Capture the cell that displays the provided text and extract its (X, Y) central coordinate. 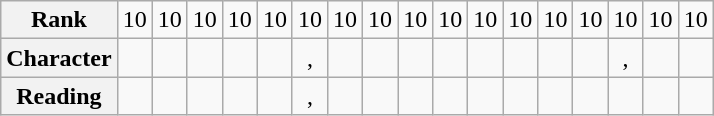
Reading (59, 96)
Character (59, 58)
Rank (59, 20)
